Capture the cell that displays the provided text and extract its [X, Y] central coordinate. 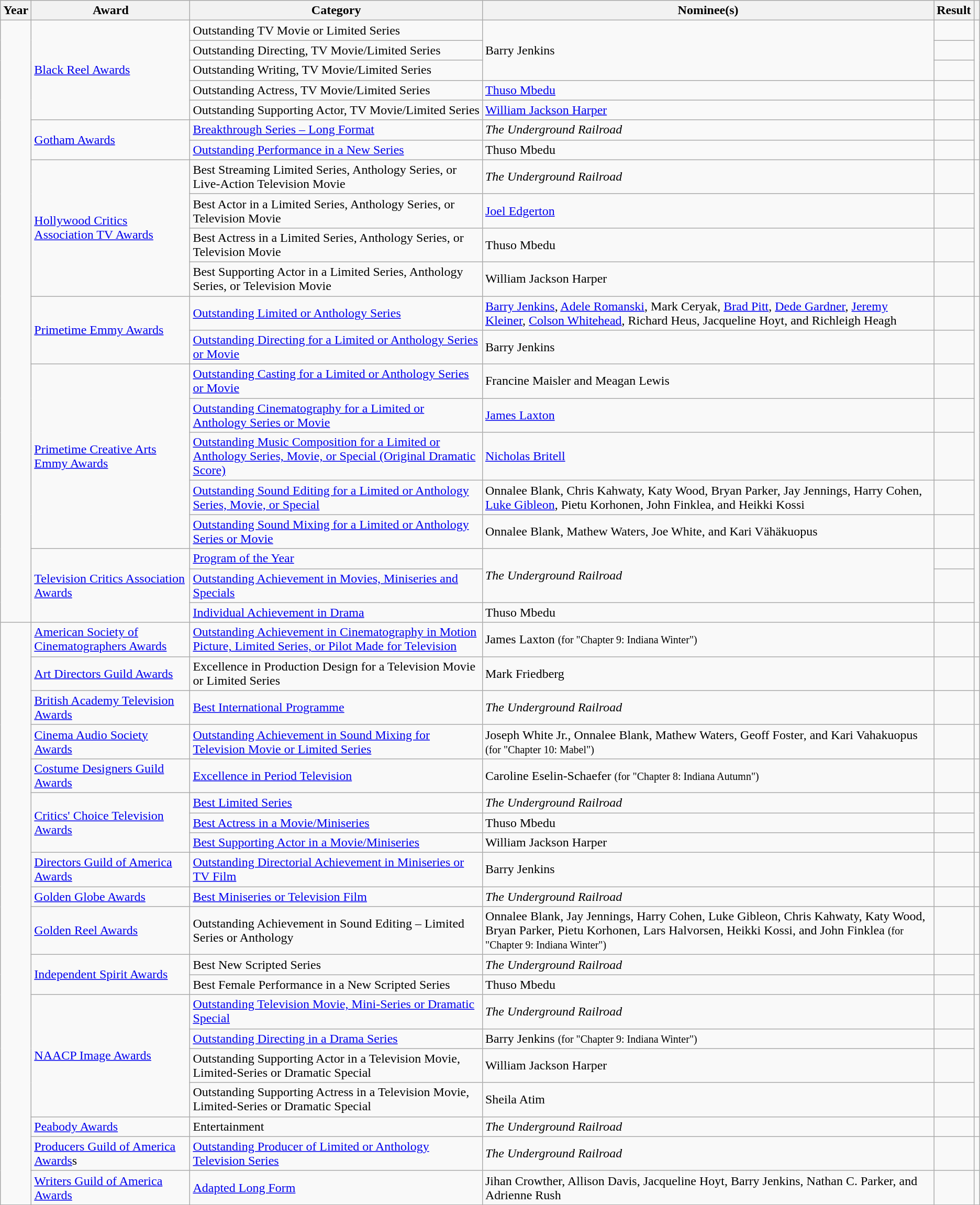
Outstanding Supporting Actor in a Television Movie, Limited-Series or Dramatic Special [336, 1066]
Outstanding Supporting Actor, TV Movie/Limited Series [336, 110]
Nominee(s) [708, 10]
Best Streaming Limited Series, Anthology Series, or Live-Action Television Movie [336, 177]
Onnalee Blank, Mathew Waters, Joe White, and Kari Vähäkuopus [708, 532]
Peabody Awards [111, 1126]
Barry Jenkins (for "Chapter 9: Indiana Winter") [708, 1039]
Category [336, 10]
Program of the Year [336, 559]
Outstanding Music Composition for a Limited or Anthology Series, Movie, or Special (Original Dramatic Score) [336, 456]
Outstanding Performance in a New Series [336, 150]
Best Actor in a Limited Series, Anthology Series, or Television Movie [336, 210]
Result [954, 10]
Critics' Choice Television Awards [111, 822]
Best Actress in a Movie/Miniseries [336, 822]
Jihan Crowther, Allison Davis, Jacqueline Hoyt, Barry Jenkins, Nathan C. Parker, and Adrienne Rush [708, 1187]
Best Actress in a Limited Series, Anthology Series, or Television Movie [336, 245]
Independent Spirit Awards [111, 975]
Golden Globe Awards [111, 897]
Outstanding Directing in a Drama Series [336, 1039]
Award [111, 10]
Outstanding Television Movie, Mini-Series or Dramatic Special [336, 1011]
Breakthrough Series – Long Format [336, 130]
Entertainment [336, 1126]
Cinema Audio Society Awards [111, 741]
Onnalee Blank, Chris Kahwaty, Katy Wood, Bryan Parker, Jay Jennings, Harry Cohen, Luke Gibleon, Pietu Korhonen, John Finklea, and Heikki Kossi [708, 497]
Outstanding Writing, TV Movie/Limited Series [336, 70]
Gotham Awards [111, 140]
Adapted Long Form [336, 1187]
Excellence in Production Design for a Television Movie or Limited Series [336, 673]
Best New Scripted Series [336, 965]
Primetime Emmy Awards [111, 330]
Outstanding Supporting Actress in a Television Movie, Limited-Series or Dramatic Special [336, 1099]
Francine Maisler and Meagan Lewis [708, 381]
Best International Programme [336, 708]
James Laxton [708, 416]
Writers Guild of America Awards [111, 1187]
Sheila Atim [708, 1099]
Outstanding Achievement in Sound Editing – Limited Series or Anthology [336, 931]
Art Directors Guild Awards [111, 673]
Joseph White Jr., Onnalee Blank, Mathew Waters, Geoff Foster, and Kari Vahakuopus (for "Chapter 10: Mabel") [708, 741]
Outstanding Achievement in Cinematography in Motion Picture, Limited Series, or Pilot Made for Television [336, 640]
American Society of Cinematographers Awards [111, 640]
Outstanding Limited or Anthology Series [336, 313]
Joel Edgerton [708, 210]
Outstanding Sound Mixing for a Limited or Anthology Series or Movie [336, 532]
Primetime Creative Arts Emmy Awards [111, 456]
Outstanding Cinematography for a Limited or Anthology Series or Movie [336, 416]
Year [16, 10]
Outstanding TV Movie or Limited Series [336, 30]
British Academy Television Awards [111, 708]
Directors Guild of America Awards [111, 870]
Best Supporting Actor in a Limited Series, Anthology Series, or Television Movie [336, 278]
Outstanding Producer of Limited or Anthology Television Series [336, 1154]
Costume Designers Guild Awards [111, 776]
Golden Reel Awards [111, 931]
Mark Friedberg [708, 673]
Outstanding Sound Editing for a Limited or Anthology Series, Movie, or Special [336, 497]
Producers Guild of America Awardss [111, 1154]
Television Critics Association Awards [111, 585]
Caroline Eselin-Schaefer (for "Chapter 8: Indiana Autumn") [708, 776]
Outstanding Achievement in Movies, Miniseries and Specials [336, 585]
Best Miniseries or Television Film [336, 897]
Best Supporting Actor in a Movie/Miniseries [336, 843]
Nicholas Britell [708, 456]
Outstanding Actress, TV Movie/Limited Series [336, 90]
Outstanding Achievement in Sound Mixing for Television Movie or Limited Series [336, 741]
Outstanding Casting for a Limited or Anthology Series or Movie [336, 381]
Excellence in Period Television [336, 776]
Best Limited Series [336, 802]
Outstanding Directorial Achievement in Miniseries or TV Film [336, 870]
NAACP Image Awards [111, 1055]
Individual Achievement in Drama [336, 612]
Outstanding Directing for a Limited or Anthology Series or Movie [336, 348]
Black Reel Awards [111, 70]
Best Female Performance in a New Scripted Series [336, 985]
Outstanding Directing, TV Movie/Limited Series [336, 50]
James Laxton (for "Chapter 9: Indiana Winter") [708, 640]
Hollywood Critics Association TV Awards [111, 228]
